Return the [x, y] coordinate for the center point of the cell that contains the specified text.  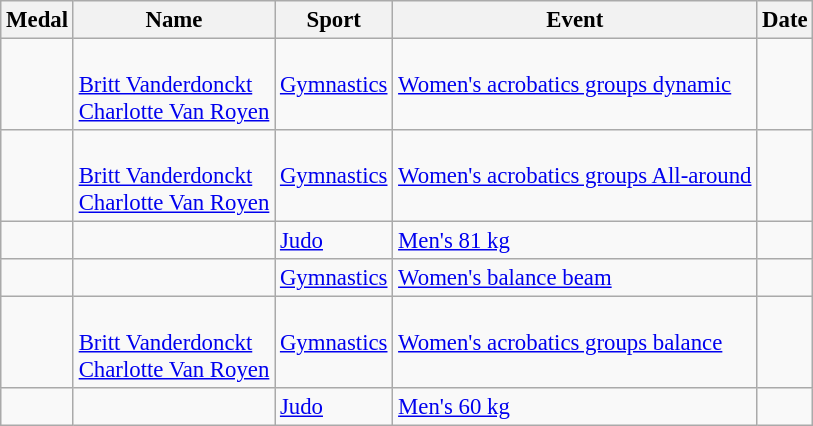
Men's 60 kg [575, 407]
Men's 81 kg [575, 241]
Women's acrobatics groups All-around [575, 176]
Women's balance beam [575, 278]
Event [575, 20]
Women's acrobatics groups dynamic [575, 85]
Sport [334, 20]
Women's acrobatics groups balance [575, 343]
Date [785, 20]
Medal [38, 20]
Name [174, 20]
